Provide the (X, Y) coordinate of the cell's center where the given text is located.  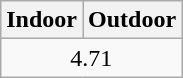
Outdoor (132, 20)
Indoor (42, 20)
4.71 (92, 58)
